For the text-containing cell, return its midpoint in (x, y) coordinate format. 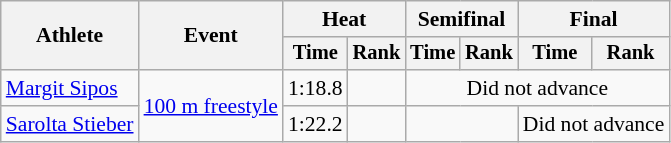
Final (594, 19)
Semifinal (461, 19)
1:22.2 (316, 124)
Sarolta Stieber (70, 124)
Event (211, 36)
Margit Sipos (70, 88)
100 m freestyle (211, 106)
1:18.8 (316, 88)
Athlete (70, 36)
Heat (344, 19)
